From the cell containing the given text, extract its center point as (X, Y) coordinate. 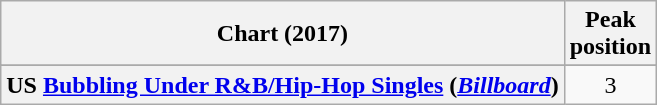
Chart (2017) (282, 34)
US Bubbling Under R&B/Hip-Hop Singles (Billboard) (282, 85)
Peakposition (610, 34)
3 (610, 85)
